For the text-containing cell, return its midpoint in (X, Y) coordinate format. 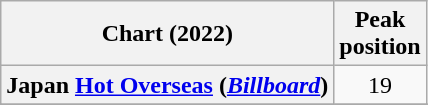
19 (380, 85)
Peakposition (380, 34)
Japan Hot Overseas (Billboard) (168, 85)
Chart (2022) (168, 34)
